Search for the cell housing the specified text and yield its [X, Y] center coordinate. 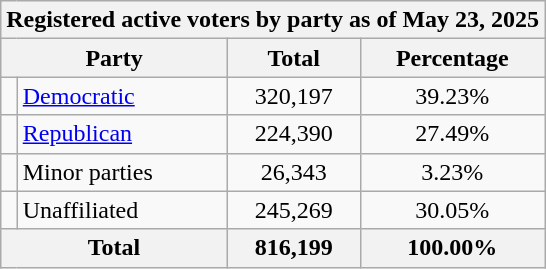
3.23% [452, 172]
39.23% [452, 96]
100.00% [452, 248]
Party [114, 58]
Unaffiliated [122, 210]
Registered active voters by party as of May 23, 2025 [273, 20]
816,199 [294, 248]
Republican [122, 134]
245,269 [294, 210]
26,343 [294, 172]
320,197 [294, 96]
Percentage [452, 58]
30.05% [452, 210]
27.49% [452, 134]
224,390 [294, 134]
Democratic [122, 96]
Minor parties [122, 172]
